Find where the given text appears and provide that cell's center as (X, Y) coordinate. 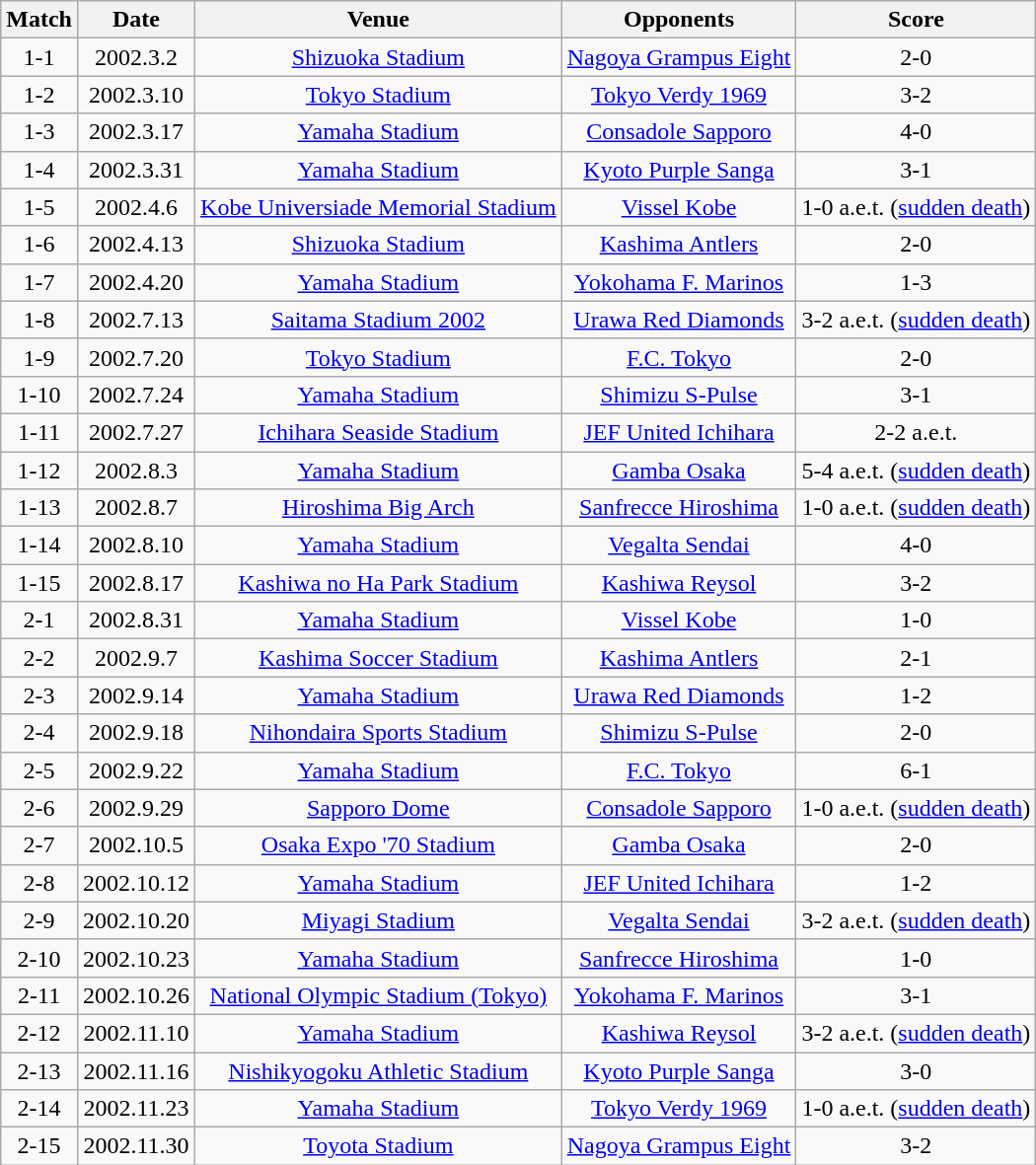
2002.11.23 (136, 1109)
2002.9.14 (136, 695)
2002.4.6 (136, 207)
Ichihara Seaside Stadium (379, 432)
Nihondaira Sports Stadium (379, 733)
2-15 (39, 1146)
Osaka Expo '70 Stadium (379, 845)
1-10 (39, 395)
2-5 (39, 770)
Saitama Stadium 2002 (379, 320)
2-10 (39, 958)
2002.9.18 (136, 733)
2002.8.7 (136, 508)
Kashiwa no Ha Park Stadium (379, 583)
2002.3.2 (136, 57)
1-13 (39, 508)
2002.7.27 (136, 432)
2-4 (39, 733)
2002.11.10 (136, 1033)
2002.4.20 (136, 282)
2002.9.29 (136, 808)
1-1 (39, 57)
2-8 (39, 883)
2002.10.20 (136, 920)
Kashima Soccer Stadium (379, 658)
Kobe Universiade Memorial Stadium (379, 207)
2002.3.31 (136, 170)
2002.7.13 (136, 320)
National Olympic Stadium (Tokyo) (379, 995)
1-5 (39, 207)
2002.8.17 (136, 583)
2-11 (39, 995)
Venue (379, 20)
6-1 (916, 770)
2002.10.5 (136, 845)
1-6 (39, 245)
Opponents (679, 20)
2002.10.26 (136, 995)
2-7 (39, 845)
1-4 (39, 170)
2002.4.13 (136, 245)
1-14 (39, 546)
1-8 (39, 320)
1-7 (39, 282)
2002.8.10 (136, 546)
3-0 (916, 1070)
1-9 (39, 357)
Miyagi Stadium (379, 920)
2002.7.20 (136, 357)
Hiroshima Big Arch (379, 508)
2002.10.23 (136, 958)
2002.3.10 (136, 95)
2002.3.17 (136, 132)
1-12 (39, 471)
Match (39, 20)
Date (136, 20)
2002.11.30 (136, 1146)
Toyota Stadium (379, 1146)
2-2 (39, 658)
5-4 a.e.t. (sudden death) (916, 471)
2002.9.22 (136, 770)
2-2 a.e.t. (916, 432)
2002.11.16 (136, 1070)
Nishikyogoku Athletic Stadium (379, 1070)
2-3 (39, 695)
2002.8.3 (136, 471)
1-11 (39, 432)
2-9 (39, 920)
2002.8.31 (136, 620)
Sapporo Dome (379, 808)
2002.7.24 (136, 395)
Score (916, 20)
1-15 (39, 583)
2-6 (39, 808)
2002.9.7 (136, 658)
2002.10.12 (136, 883)
2-12 (39, 1033)
2-13 (39, 1070)
2-14 (39, 1109)
